Return the [X, Y] coordinate for the center point of the cell that contains the specified text.  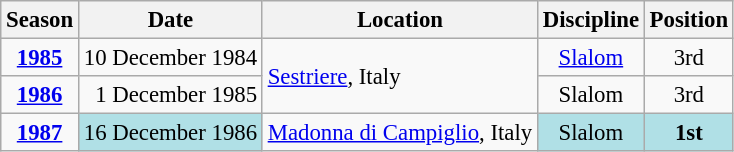
10 December 1984 [170, 58]
Discipline [590, 20]
1986 [40, 95]
1 December 1985 [170, 95]
Location [400, 20]
Position [688, 20]
1985 [40, 58]
Madonna di Campiglio, Italy [400, 133]
16 December 1986 [170, 133]
Season [40, 20]
1987 [40, 133]
Sestriere, Italy [400, 76]
1st [688, 133]
Date [170, 20]
